Detect which cell encompasses the target text, then output its (X, Y) center coordinate. 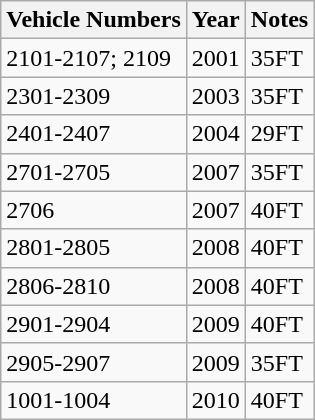
2010 (216, 400)
2004 (216, 134)
2801-2805 (94, 248)
Year (216, 20)
29FT (279, 134)
1001-1004 (94, 400)
2905-2907 (94, 362)
2301-2309 (94, 96)
2701-2705 (94, 172)
2003 (216, 96)
2901-2904 (94, 324)
2001 (216, 58)
Notes (279, 20)
2401-2407 (94, 134)
2806-2810 (94, 286)
Vehicle Numbers (94, 20)
2101-2107; 2109 (94, 58)
2706 (94, 210)
